Detect which cell encompasses the target text, then output its [X, Y] center coordinate. 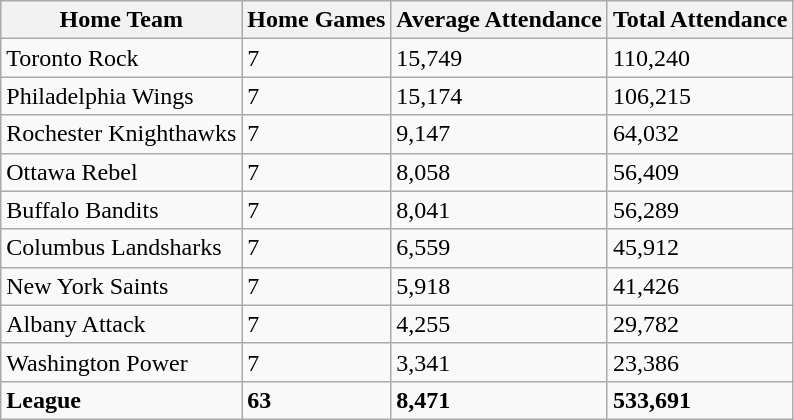
56,409 [700, 172]
Albany Attack [122, 324]
Home Games [316, 20]
Washington Power [122, 362]
Philadelphia Wings [122, 96]
8,471 [500, 400]
8,058 [500, 172]
New York Saints [122, 286]
Average Attendance [500, 20]
533,691 [700, 400]
106,215 [700, 96]
15,749 [500, 58]
29,782 [700, 324]
41,426 [700, 286]
56,289 [700, 210]
8,041 [500, 210]
9,147 [500, 134]
5,918 [500, 286]
Toronto Rock [122, 58]
110,240 [700, 58]
15,174 [500, 96]
Columbus Landsharks [122, 248]
4,255 [500, 324]
Total Attendance [700, 20]
Rochester Knighthawks [122, 134]
45,912 [700, 248]
League [122, 400]
Ottawa Rebel [122, 172]
6,559 [500, 248]
3,341 [500, 362]
63 [316, 400]
64,032 [700, 134]
23,386 [700, 362]
Buffalo Bandits [122, 210]
Home Team [122, 20]
